Determine the (X, Y) coordinate at the center of the cell enclosing the given text.  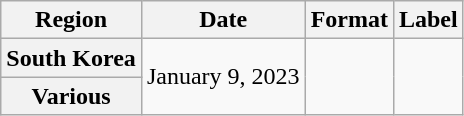
January 9, 2023 (223, 77)
Region (72, 20)
Format (349, 20)
Label (428, 20)
Various (72, 96)
Date (223, 20)
South Korea (72, 58)
